Find where the given text appears and provide that cell's center as (X, Y) coordinate. 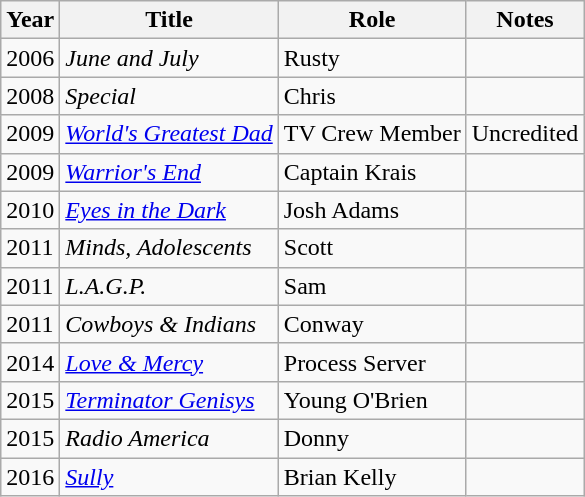
Sully (169, 477)
Title (169, 20)
Rusty (372, 58)
Year (30, 20)
2010 (30, 210)
Chris (372, 96)
Scott (372, 248)
Process Server (372, 362)
Warrior's End (169, 172)
Captain Krais (372, 172)
Radio America (169, 438)
Love & Mercy (169, 362)
Conway (372, 324)
June and July (169, 58)
Notes (525, 20)
2016 (30, 477)
Minds, Adolescents (169, 248)
Cowboys & Indians (169, 324)
Eyes in the Dark (169, 210)
Josh Adams (372, 210)
Terminator Genisys (169, 400)
2008 (30, 96)
Uncredited (525, 134)
Sam (372, 286)
Young O'Brien (372, 400)
TV Crew Member (372, 134)
2014 (30, 362)
Donny (372, 438)
Role (372, 20)
Special (169, 96)
L.A.G.P. (169, 286)
2006 (30, 58)
World's Greatest Dad (169, 134)
Brian Kelly (372, 477)
